Return the (X, Y) coordinate for the center point of the cell that contains the specified text.  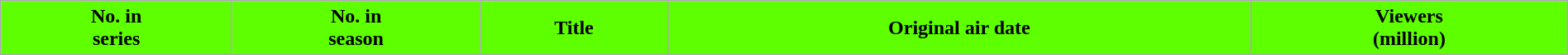
Title (574, 28)
No. inseason (356, 28)
Viewers(million) (1409, 28)
No. inseries (117, 28)
Original air date (959, 28)
